From the cell containing the given text, extract its center point as [x, y] coordinate. 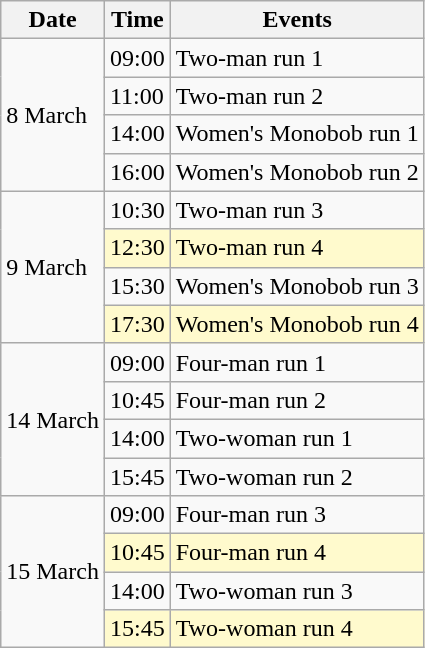
Four-man run 4 [297, 553]
8 March [53, 115]
Two-woman run 2 [297, 477]
15:30 [137, 286]
Two-man run 3 [297, 210]
15 March [53, 572]
Date [53, 20]
Women's Monobob run 4 [297, 324]
Women's Monobob run 2 [297, 172]
Women's Monobob run 3 [297, 286]
12:30 [137, 248]
Events [297, 20]
Two-woman run 4 [297, 629]
Two-man run 4 [297, 248]
Time [137, 20]
Four-man run 2 [297, 400]
Four-man run 3 [297, 515]
11:00 [137, 96]
14 March [53, 419]
9 March [53, 267]
Two-man run 1 [297, 58]
Women's Monobob run 1 [297, 134]
Four-man run 1 [297, 362]
16:00 [137, 172]
Two-woman run 1 [297, 438]
Two-man run 2 [297, 96]
Two-woman run 3 [297, 591]
17:30 [137, 324]
10:30 [137, 210]
